Locate the cell with the specified text and output its (x, y) center coordinate. 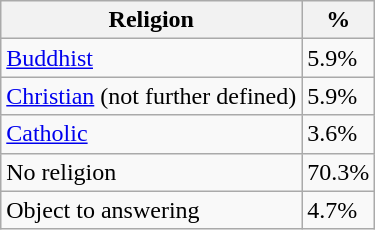
4.7% (338, 210)
% (338, 20)
Religion (152, 20)
Christian (not further defined) (152, 96)
Catholic (152, 134)
Object to answering (152, 210)
No religion (152, 172)
70.3% (338, 172)
3.6% (338, 134)
Buddhist (152, 58)
